Find where the given text appears and provide that cell's center as [X, Y] coordinate. 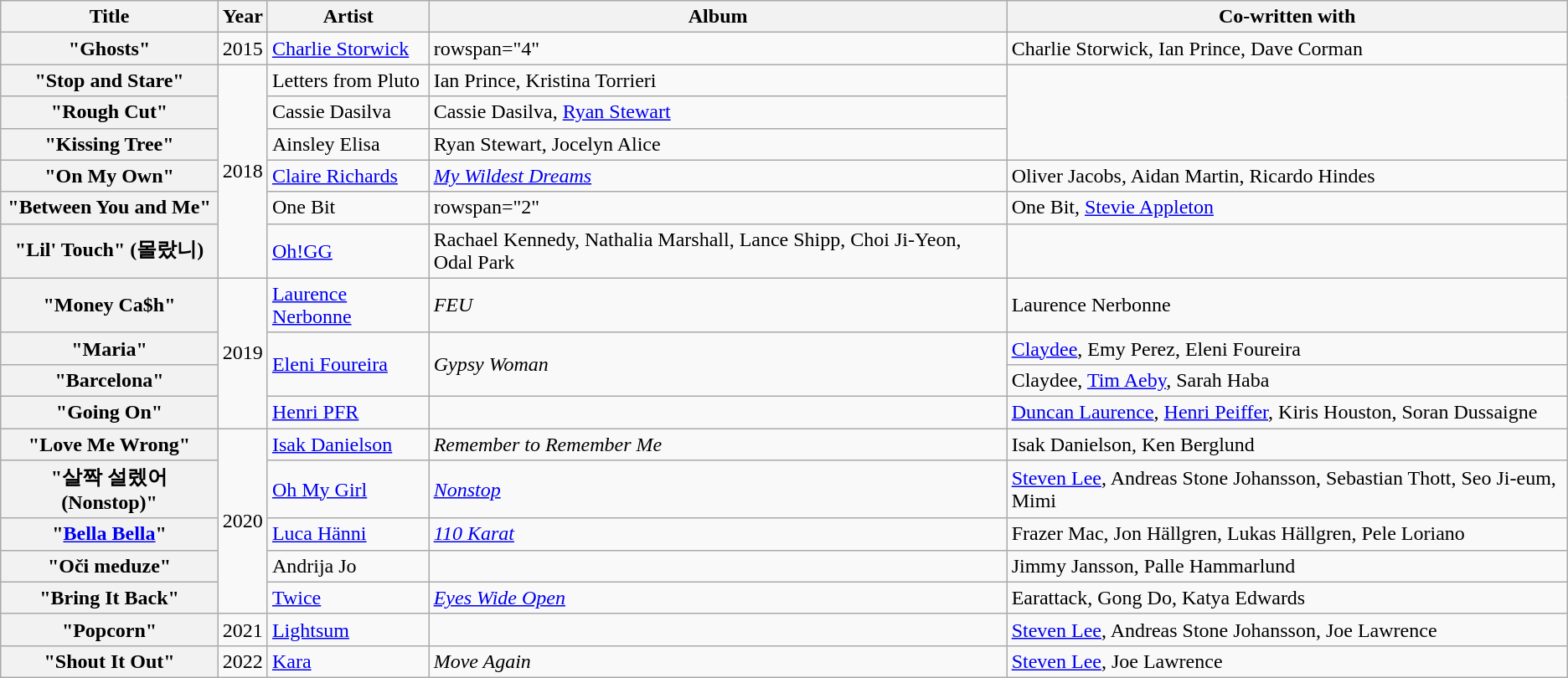
"On My Own" [110, 176]
2018 [243, 171]
"Ghosts" [110, 49]
Oliver Jacobs, Aidan Martin, Ricardo Hindes [1287, 176]
"Rough Cut" [110, 112]
"Popcorn" [110, 629]
"Money Ca$h" [110, 305]
Remember to Remember Me [718, 444]
Charlie Storwick [348, 49]
Artist [348, 17]
Duncan Laurence, Henri Peiffer, Kiris Houston, Soran Dussaigne [1287, 412]
Eyes Wide Open [718, 598]
Andrija Jo [348, 566]
rowspan="2" [718, 208]
"Oči meduze" [110, 566]
Oh My Girl [348, 490]
Claydee, Tim Aeby, Sarah Haba [1287, 380]
"Bring It Back" [110, 598]
rowspan="4" [718, 49]
Move Again [718, 661]
2021 [243, 629]
"Going On" [110, 412]
"Maria" [110, 348]
2020 [243, 521]
Cassie Dasilva, Ryan Stewart [718, 112]
Album [718, 17]
"Love Me Wrong" [110, 444]
Year [243, 17]
Henri PFR [348, 412]
Luca Hänni [348, 534]
Kara [348, 661]
Steven Lee, Andreas Stone Johansson, Sebastian Thott, Seo Ji-eum, Mimi [1287, 490]
Claydee, Emy Perez, Eleni Foureira [1287, 348]
"Stop and Stare" [110, 80]
Steven Lee, Andreas Stone Johansson, Joe Lawrence [1287, 629]
One Bit [348, 208]
"Shout It Out" [110, 661]
Gypsy Woman [718, 364]
Rachael Kennedy, Nathalia Marshall, Lance Shipp, Choi Ji-Yeon, Odal Park [718, 251]
"살짝 설렜어 (Nonstop)" [110, 490]
Charlie Storwick, Ian Prince, Dave Corman [1287, 49]
Nonstop [718, 490]
Eleni Foureira [348, 364]
Ainsley Elisa [348, 144]
Claire Richards [348, 176]
My Wildest Dreams [718, 176]
Steven Lee, Joe Lawrence [1287, 661]
One Bit, Stevie Appleton [1287, 208]
"Kissing Tree" [110, 144]
Earattack, Gong Do, Katya Edwards [1287, 598]
Ryan Stewart, Jocelyn Alice [718, 144]
"Lil' Touch" (몰랐니) [110, 251]
Title [110, 17]
2019 [243, 353]
Letters from Pluto [348, 80]
"Between You and Me" [110, 208]
"Barcelona" [110, 380]
Isak Danielson [348, 444]
Twice [348, 598]
Co-written with [1287, 17]
Isak Danielson, Ken Berglund [1287, 444]
Cassie Dasilva [348, 112]
Jimmy Jansson, Palle Hammarlund [1287, 566]
110 Karat [718, 534]
2015 [243, 49]
Oh!GG [348, 251]
"Bella Bella" [110, 534]
Frazer Mac, Jon Hällgren, Lukas Hällgren, Pele Loriano [1287, 534]
Ian Prince, Kristina Torrieri [718, 80]
Lightsum [348, 629]
FEU [718, 305]
2022 [243, 661]
